Return the (x, y) coordinate for the center point of the cell that contains the specified text.  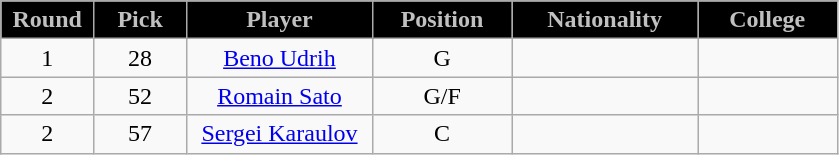
Player (280, 20)
G/F (442, 96)
Romain Sato (280, 96)
Position (442, 20)
57 (140, 134)
Beno Udrih (280, 58)
52 (140, 96)
G (442, 58)
1 (48, 58)
Sergei Karaulov (280, 134)
28 (140, 58)
Round (48, 20)
Pick (140, 20)
Nationality (605, 20)
C (442, 134)
College (768, 20)
